Capture the cell that displays the provided text and extract its (X, Y) central coordinate. 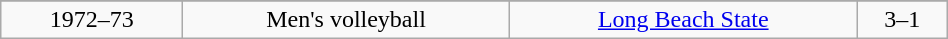
3–1 (902, 20)
Long Beach State (683, 20)
1972–73 (92, 20)
Men's volleyball (346, 20)
